Search for the cell housing the specified text and yield its (X, Y) center coordinate. 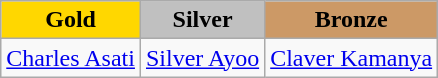
Claver Kamanya (352, 58)
Bronze (352, 20)
Silver Ayoo (202, 58)
Gold (71, 20)
Charles Asati (71, 58)
Silver (202, 20)
